Return (X, Y) of the center of cell containing provided text 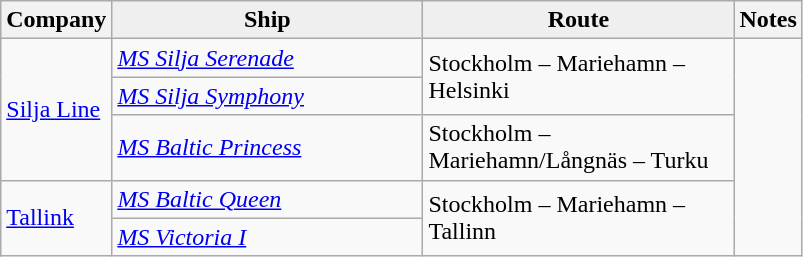
MS Silja Serenade (268, 58)
MS Victoria I (268, 237)
Tallink (56, 218)
Stockholm – Mariehamn – Tallinn (578, 218)
MS Silja Symphony (268, 96)
Stockholm – Mariehamn/Långnäs – Turku (578, 148)
Route (578, 20)
Silja Line (56, 110)
Company (56, 20)
Stockholm – Mariehamn – Helsinki (578, 77)
Notes (768, 20)
MS Baltic Princess (268, 148)
MS Baltic Queen (268, 199)
Ship (268, 20)
